Detect which cell encompasses the target text, then output its (x, y) center coordinate. 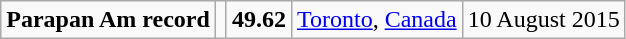
Toronto, Canada (376, 20)
10 August 2015 (544, 20)
49.62 (258, 20)
Parapan Am record (108, 20)
